Locate the cell with the specified text and output its (x, y) center coordinate. 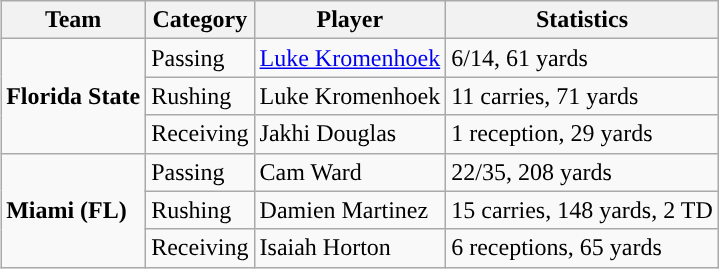
1 reception, 29 yards (582, 134)
6 receptions, 65 yards (582, 248)
11 carries, 71 yards (582, 96)
Cam Ward (350, 172)
Miami (FL) (74, 210)
15 carries, 148 yards, 2 TD (582, 210)
22/35, 208 yards (582, 172)
Statistics (582, 20)
Player (350, 20)
Jakhi Douglas (350, 134)
Damien Martinez (350, 210)
Isaiah Horton (350, 248)
Florida State (74, 96)
Category (200, 20)
Team (74, 20)
6/14, 61 yards (582, 58)
